Extract the [X, Y] coordinate from the center of the cell holding the provided text.  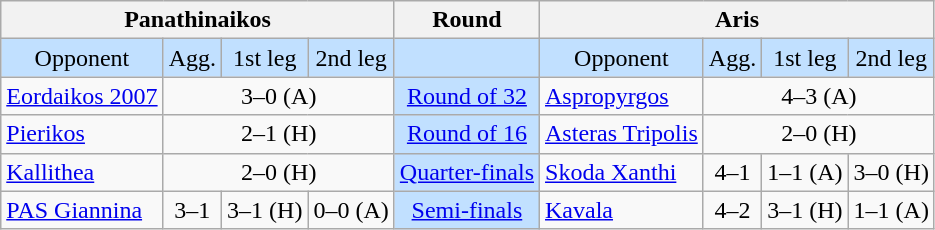
Aris [738, 20]
Kavala [622, 210]
Asteras Tripolis [622, 134]
Panathinaikos [198, 20]
Aspropyrgos [622, 96]
Kallithea [82, 172]
Semi-finals [466, 210]
PAS Giannina [82, 210]
4–3 (A) [818, 96]
2–1 (H) [278, 134]
Round [466, 20]
Pierikos [82, 134]
0–0 (A) [351, 210]
3–1 [192, 210]
Round of 32 [466, 96]
Eordaikos 2007 [82, 96]
4–2 [732, 210]
Round of 16 [466, 134]
Skoda Xanthi [622, 172]
4–1 [732, 172]
Quarter-finals [466, 172]
3–0 (H) [891, 172]
3–0 (A) [278, 96]
